Scan for the cell matching the given text and deliver its [X, Y] coordinate at center. 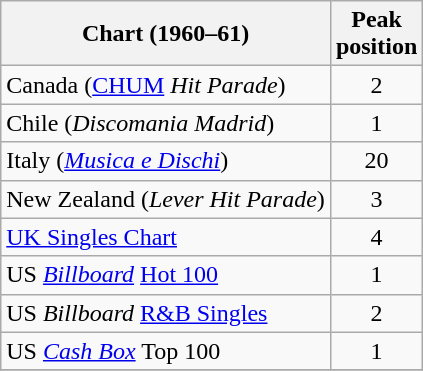
Peakposition [376, 34]
Chile (Discomania Madrid) [166, 123]
Chart (1960–61) [166, 34]
US Billboard Hot 100 [166, 275]
Italy (Musica e Dischi) [166, 161]
20 [376, 161]
Canada (CHUM Hit Parade) [166, 85]
US Billboard R&B Singles [166, 313]
3 [376, 199]
4 [376, 237]
New Zealand (Lever Hit Parade) [166, 199]
US Cash Box Top 100 [166, 351]
UK Singles Chart [166, 237]
